Locate the cell with the specified text and output its (X, Y) center coordinate. 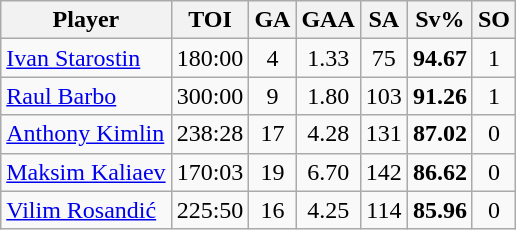
86.62 (440, 172)
85.96 (440, 210)
Vilim Rosandić (86, 210)
103 (384, 96)
Sv% (440, 20)
19 (272, 172)
180:00 (210, 58)
91.26 (440, 96)
SA (384, 20)
4 (272, 58)
GA (272, 20)
SO (494, 20)
142 (384, 172)
4.25 (328, 210)
Raul Barbo (86, 96)
6.70 (328, 172)
17 (272, 134)
1.80 (328, 96)
300:00 (210, 96)
1.33 (328, 58)
225:50 (210, 210)
94.67 (440, 58)
238:28 (210, 134)
114 (384, 210)
16 (272, 210)
Maksim Kaliaev (86, 172)
87.02 (440, 134)
Anthony Kimlin (86, 134)
4.28 (328, 134)
9 (272, 96)
Ivan Starostin (86, 58)
131 (384, 134)
75 (384, 58)
Player (86, 20)
GAA (328, 20)
TOI (210, 20)
170:03 (210, 172)
